For the text-containing cell, return its midpoint in [X, Y] coordinate format. 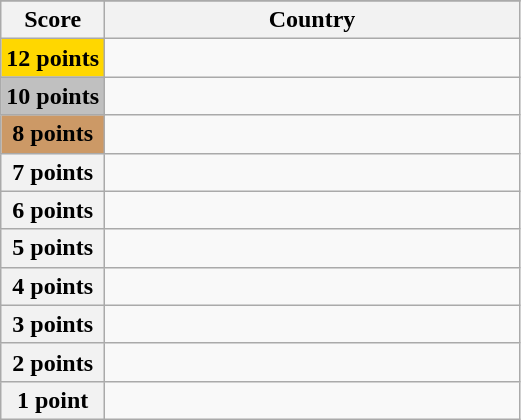
1 point [53, 400]
8 points [53, 134]
7 points [53, 172]
4 points [53, 286]
Score [53, 20]
12 points [53, 58]
2 points [53, 362]
3 points [53, 324]
6 points [53, 210]
Country [312, 20]
5 points [53, 248]
10 points [53, 96]
